Return the [X, Y] coordinate for the center point of the cell that contains the specified text.  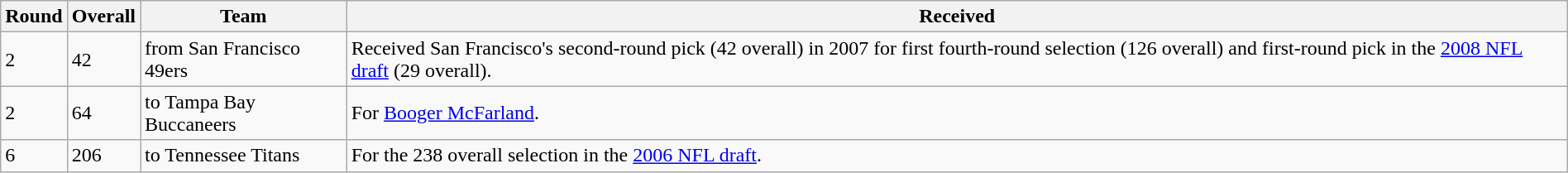
206 [103, 156]
6 [34, 156]
64 [103, 113]
from San Francisco 49ers [244, 60]
to Tennessee Titans [244, 156]
Received [957, 17]
to Tampa Bay Buccaneers [244, 113]
Overall [103, 17]
Round [34, 17]
42 [103, 60]
For Booger McFarland. [957, 113]
Team [244, 17]
For the 238 overall selection in the 2006 NFL draft. [957, 156]
